Capture the cell that displays the provided text and extract its [x, y] central coordinate. 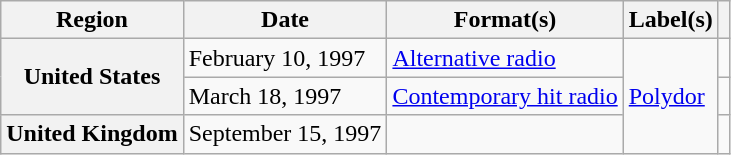
United States [92, 77]
March 18, 1997 [285, 96]
United Kingdom [92, 134]
Format(s) [505, 20]
Alternative radio [505, 58]
Region [92, 20]
February 10, 1997 [285, 58]
September 15, 1997 [285, 134]
Contemporary hit radio [505, 96]
Date [285, 20]
Polydor [670, 96]
Label(s) [670, 20]
